Output the (x, y) coordinate of the center of the cell containing the given text.  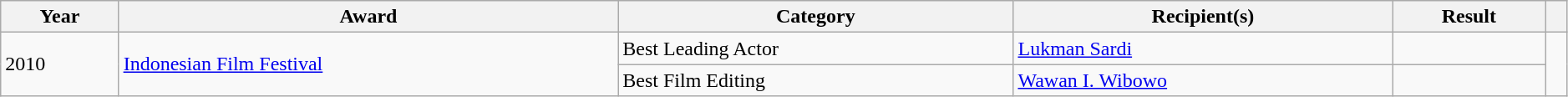
Wawan I. Wibowo (1203, 80)
Category (815, 17)
Best Film Editing (815, 80)
Indonesian Film Festival (368, 64)
Award (368, 17)
Best Leading Actor (815, 48)
Recipient(s) (1203, 17)
Year (60, 17)
Lukman Sardi (1203, 48)
Result (1469, 17)
2010 (60, 64)
